Return the (X, Y) coordinate for the center point of the cell that contains the specified text.  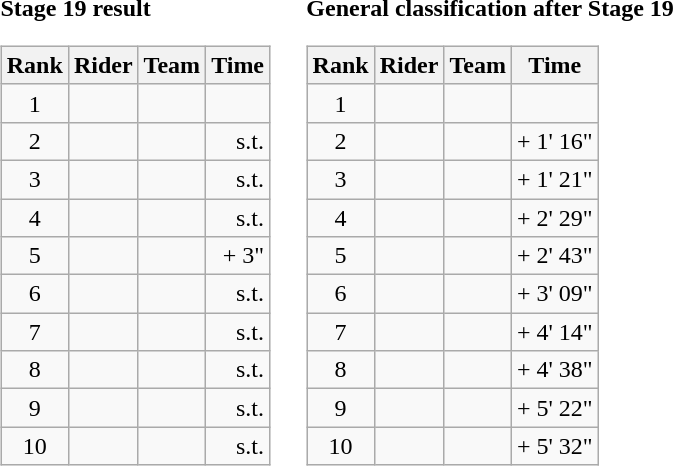
+ 5' 32" (554, 446)
+ 1' 21" (554, 179)
+ 2' 43" (554, 256)
+ 4' 14" (554, 332)
+ 4' 38" (554, 370)
+ 2' 29" (554, 217)
+ 3" (238, 256)
+ 3' 09" (554, 294)
+ 1' 16" (554, 141)
+ 5' 22" (554, 408)
